Search for the cell housing the specified text and yield its (x, y) center coordinate. 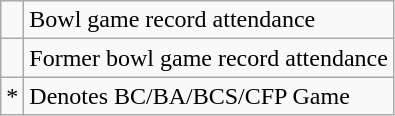
Former bowl game record attendance (209, 58)
* (12, 96)
Denotes BC/BA/BCS/CFP Game (209, 96)
Bowl game record attendance (209, 20)
